Find where the given text appears and provide that cell's center as (x, y) coordinate. 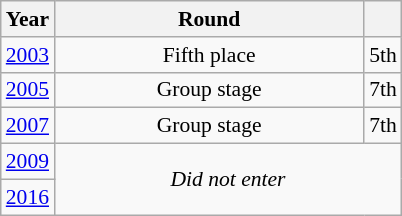
5th (383, 55)
2003 (28, 55)
2009 (28, 162)
2016 (28, 197)
2007 (28, 126)
Fifth place (209, 55)
Year (28, 19)
Round (209, 19)
2005 (28, 90)
Did not enter (228, 180)
